Locate the cell with the specified text and output its (x, y) center coordinate. 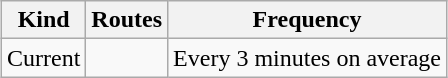
Routes (127, 20)
Frequency (308, 20)
Current (43, 58)
Kind (43, 20)
Every 3 minutes on average (308, 58)
